Find where the given text appears and provide that cell's center as (x, y) coordinate. 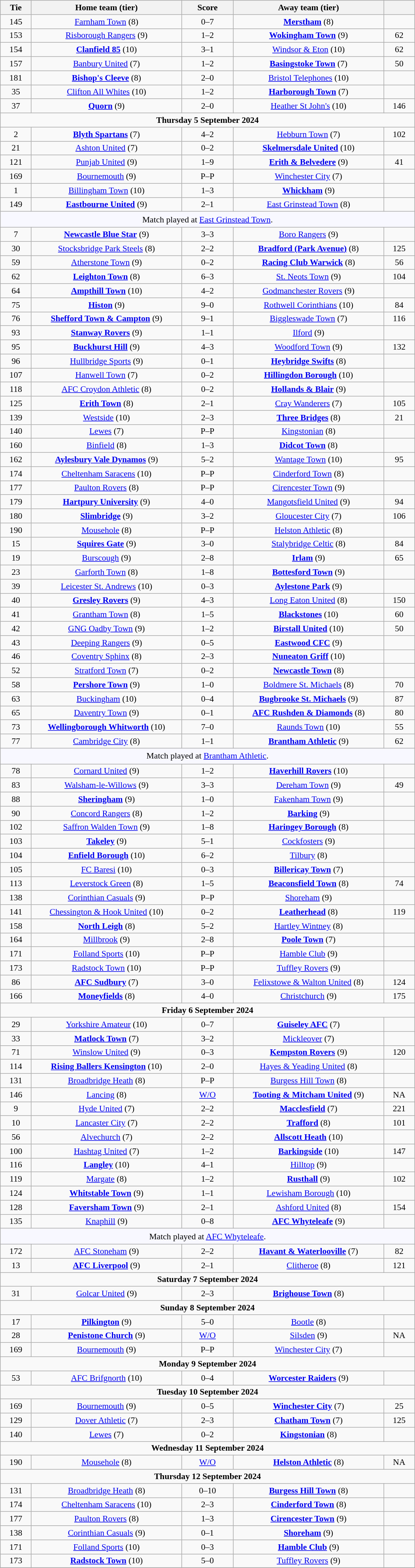
AFC Rushden & Diamonds (8) (309, 713)
Windsor & Eton (10) (309, 50)
145 (16, 22)
St. Neots Town (9) (309, 277)
Yorkshire Amateur (10) (106, 1024)
Sheringham (9) (106, 799)
23 (16, 572)
FC Baresi (10) (106, 870)
Brantham Athletic (9) (309, 741)
Wokingham Town (9) (309, 36)
6–3 (207, 277)
Squires Gate (9) (106, 544)
Histon (9) (106, 305)
AFC Brifgnorth (10) (106, 1378)
Rising Ballers Kensington (10) (106, 1067)
Blyth Spartans (7) (106, 134)
Beaconsfield Town (8) (309, 884)
78 (16, 771)
101 (399, 1123)
East Grinstead Town (8) (309, 205)
North Leigh (8) (106, 926)
Wellingborough Whitworth (10) (106, 727)
Nuneaton Griff (10) (309, 657)
Dereham Town (9) (309, 785)
Boro Rangers (9) (309, 235)
100 (16, 1151)
Hilltop (9) (309, 1165)
Chessington & Hook United (10) (106, 912)
77 (16, 741)
Ashton United (7) (106, 148)
Margate (8) (106, 1179)
53 (16, 1378)
Racing Club Warwick (8) (309, 263)
Wednesday 11 September 2024 (207, 1448)
70 (399, 685)
Hillingdon Borough (10) (309, 375)
80 (399, 713)
Knaphill (9) (106, 1222)
Garforth Town (8) (106, 572)
Aylesbury Vale Dynamos (9) (106, 460)
7 (16, 235)
Bottesford Town (9) (309, 572)
103 (16, 841)
Basingstoke Town (7) (309, 64)
Hashtag United (7) (106, 1151)
Daventry Town (9) (106, 713)
1 (16, 190)
Banbury United (7) (106, 64)
35 (16, 92)
73 (16, 727)
Stocksbridge Park Steels (8) (106, 248)
Tie (16, 8)
162 (16, 460)
Sunday 8 September 2024 (207, 1308)
Away team (tier) (309, 8)
Brighouse Town (8) (309, 1294)
Kempston Rovers (9) (309, 1052)
Leicester St. Andrews (10) (106, 586)
Biggleswade Town (7) (309, 319)
Quorn (9) (106, 106)
Buckingham (10) (106, 699)
9 (16, 1109)
49 (399, 785)
Monday 9 September 2024 (207, 1364)
Ilford (9) (309, 333)
Bristol Telephones (10) (309, 78)
Saturday 7 September 2024 (207, 1280)
29 (16, 1024)
Leverstock Green (8) (106, 884)
Punjab United (9) (106, 162)
Match played at Brantham Athletic. (207, 756)
Match played at East Grinstead Town. (207, 220)
Friday 6 September 2024 (207, 1011)
Irlam (9) (309, 558)
Cray Wanderers (7) (309, 403)
221 (399, 1109)
157 (16, 64)
Score (207, 8)
87 (399, 699)
Bradford (Park Avenue) (8) (309, 248)
Woodford Town (9) (309, 347)
175 (399, 996)
52 (16, 671)
Heather St John's (10) (309, 106)
Newcastle Blue Star (9) (106, 235)
Thursday 5 September 2024 (207, 120)
Lancaster City (7) (106, 1123)
96 (16, 361)
9–0 (207, 305)
128 (16, 1207)
13 (16, 1265)
172 (16, 1252)
Faversham Town (9) (106, 1207)
88 (16, 799)
Tilbury (8) (309, 856)
Hullbridge Sports (9) (106, 361)
Barkingside (10) (309, 1151)
Haringey Borough (8) (309, 827)
Ampthill Town (10) (106, 291)
129 (16, 1420)
Poole Town (7) (309, 940)
180 (16, 516)
Lancing (8) (106, 1095)
Skelmersdale United (10) (309, 148)
Home team (tier) (106, 8)
0–10 (207, 1491)
46 (16, 657)
Three Bridges (8) (309, 418)
113 (16, 884)
82 (399, 1252)
Cornard United (9) (106, 771)
Saffron Walden Town (9) (106, 827)
Godmanchester Rovers (9) (309, 291)
118 (16, 390)
Pershore Town (9) (106, 685)
Eastwood CFC (9) (309, 643)
179 (16, 502)
Concord Rangers (8) (106, 813)
55 (399, 727)
135 (16, 1222)
Mangotsfield United (9) (309, 502)
Christchurch (9) (309, 996)
Walsham-le-Willows (9) (106, 785)
Langley (10) (106, 1165)
39 (16, 586)
147 (399, 1151)
42 (16, 629)
Bugbrooke St. Michaels (9) (309, 699)
106 (399, 516)
Leatherhead (8) (309, 912)
31 (16, 1294)
149 (16, 205)
Stalybridge Celtic (8) (309, 544)
Match played at AFC Whyteleafe. (207, 1237)
164 (16, 940)
Hebburn Town (7) (309, 134)
Didcot Town (8) (309, 446)
Raunds Town (10) (309, 727)
Cambridge City (8) (106, 741)
63 (16, 699)
33 (16, 1039)
Hyde United (7) (106, 1109)
AFC Whyteleafe (9) (309, 1222)
2 (16, 134)
Alvechurch (7) (106, 1137)
Lewisham Borough (10) (309, 1193)
3–1 (207, 50)
AFC Stoneham (9) (106, 1252)
158 (16, 926)
4–1 (207, 1165)
Clifton All Whites (10) (106, 92)
Blackstones (10) (309, 615)
Matlock Town (7) (106, 1039)
Harborough Town (7) (309, 92)
Erith & Belvedere (9) (309, 162)
AFC Liverpool (9) (106, 1265)
Stratford Town (7) (106, 671)
Buckhurst Hill (9) (106, 347)
40 (16, 600)
9–1 (207, 319)
Havant & Waterlooville (7) (309, 1252)
Atherstone Town (9) (106, 263)
Bootle (8) (309, 1322)
Eastbourne United (9) (106, 205)
75 (16, 305)
Stanway Rovers (9) (106, 333)
Thursday 12 September 2024 (207, 1477)
Trafford (8) (309, 1123)
150 (399, 600)
60 (399, 615)
Boldmere St. Michaels (8) (309, 685)
Hartpury University (9) (106, 502)
Deeping Rangers (9) (106, 643)
74 (399, 884)
107 (16, 375)
10 (16, 1123)
Long Eaton United (8) (309, 600)
153 (16, 36)
Billingham Town (10) (106, 190)
Moneyfields (8) (106, 996)
Hollands & Blair (9) (309, 390)
Farnham Town (8) (106, 22)
Heybridge Swifts (8) (309, 361)
59 (16, 263)
90 (16, 813)
141 (16, 912)
Hanwell Town (7) (106, 375)
17 (16, 1322)
0–8 (207, 1222)
64 (16, 291)
7–0 (207, 727)
Allscott Heath (10) (309, 1137)
Clanfield 85 (10) (106, 50)
19 (16, 558)
Billericay Town (7) (309, 870)
AFC Croydon Athletic (8) (106, 390)
AFC Sudbury (7) (106, 982)
Grantham Town (8) (106, 615)
166 (16, 996)
Silsden (9) (309, 1336)
Coventry Sphinx (8) (106, 657)
Dover Athletic (7) (106, 1420)
15 (16, 544)
86 (16, 982)
Enfield Borough (10) (106, 856)
Newcastle Town (8) (309, 671)
30 (16, 248)
83 (16, 785)
Cockfosters (9) (309, 841)
Fakenham Town (9) (309, 799)
Tuesday 10 September 2024 (207, 1392)
28 (16, 1336)
6–2 (207, 856)
Leighton Town (8) (106, 277)
Hayes & Yeading United (8) (309, 1067)
Golcar United (9) (106, 1294)
Winslow United (9) (106, 1052)
Shefford Town & Campton (9) (106, 319)
Burscough (9) (106, 558)
160 (16, 446)
Gloucester City (7) (309, 516)
Haverhill Rovers (10) (309, 771)
Clitheroe (8) (309, 1265)
37 (16, 106)
Whitstable Town (9) (106, 1193)
Barking (9) (309, 813)
GNG Oadby Town (9) (106, 629)
Hartley Wintney (8) (309, 926)
139 (16, 418)
114 (16, 1067)
Binfield (8) (106, 446)
Macclesfield (7) (309, 1109)
Erith Town (8) (106, 403)
Birstall United (10) (309, 629)
Millbrook (9) (106, 940)
1–9 (207, 162)
Westside (10) (106, 418)
58 (16, 685)
Felixstowe & Walton United (8) (309, 982)
Merstham (8) (309, 22)
Mickleover (7) (309, 1039)
Guiseley AFC (7) (309, 1024)
Wantage Town (10) (309, 460)
Aylestone Park (9) (309, 586)
Chatham Town (7) (309, 1420)
120 (399, 1052)
5–1 (207, 841)
Bishop's Cleeve (8) (106, 78)
Penistone Church (9) (106, 1336)
Takeley (9) (106, 841)
Tooting & Mitcham United (9) (309, 1095)
132 (399, 347)
43 (16, 643)
Pilkington (9) (106, 1322)
Rothwell Corinthians (10) (309, 305)
Rusthall (9) (309, 1179)
Whickham (9) (309, 190)
Gresley Rovers (9) (106, 600)
76 (16, 319)
93 (16, 333)
25 (399, 1406)
94 (399, 502)
181 (16, 78)
Risborough Rangers (9) (106, 36)
Worcester Raiders (9) (309, 1378)
71 (16, 1052)
Slimbridge (9) (106, 516)
Ashford United (8) (309, 1207)
